Return the (X, Y) coordinate for the center point of the cell that contains the specified text.  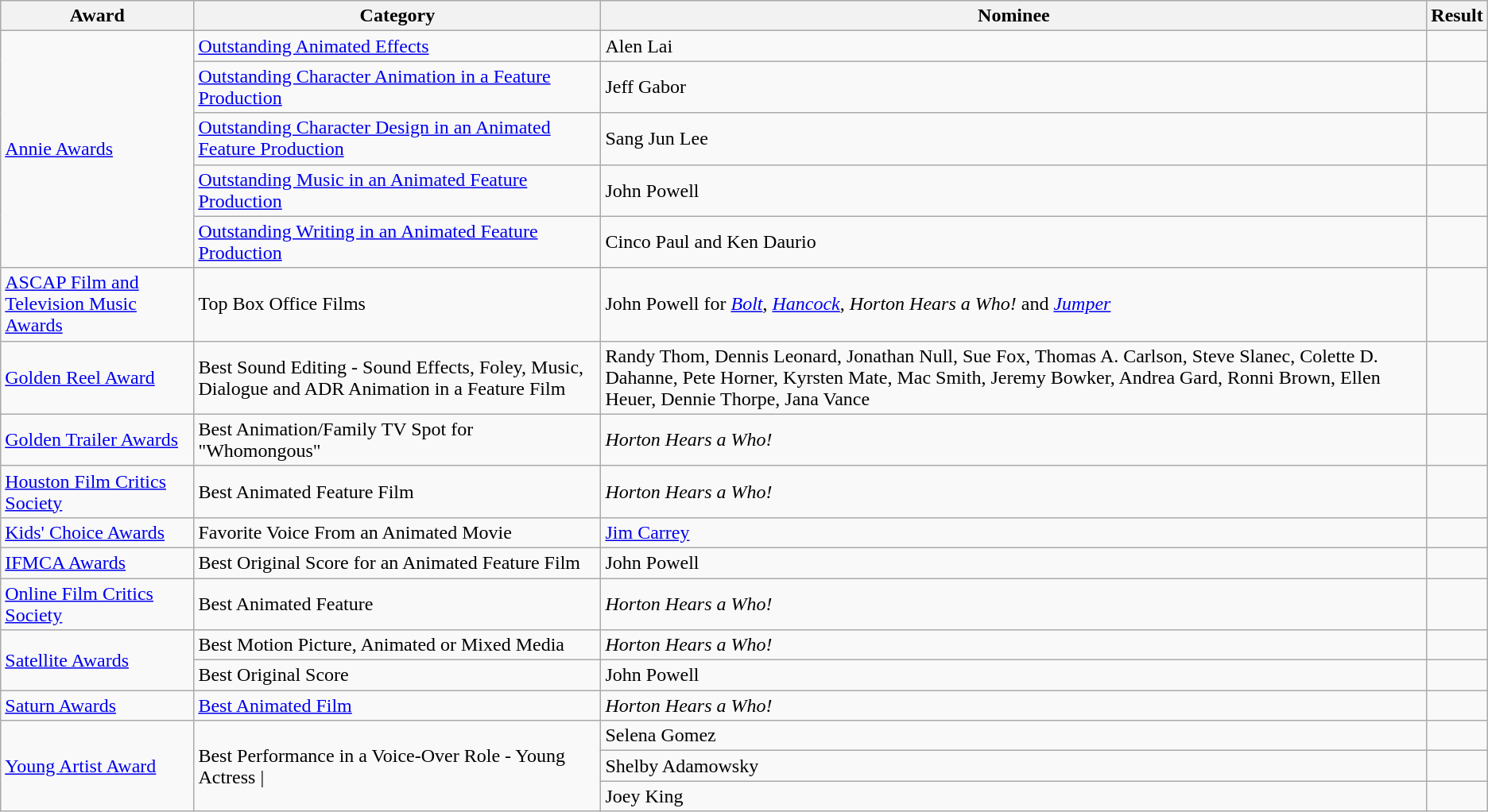
Best Motion Picture, Animated or Mixed Media (397, 645)
Outstanding Music in an Animated Feature Production (397, 191)
Jeff Gabor (1014, 87)
Annie Awards (97, 149)
Best Animated Film (397, 706)
Favorite Voice From an Animated Movie (397, 532)
Outstanding Animated Effects (397, 46)
Kids' Choice Awards (97, 532)
Nominee (1014, 16)
Outstanding Character Animation in a Feature Production (397, 87)
IFMCA Awards (97, 563)
Best Original Score for an Animated Feature Film (397, 563)
Shelby Adamowsky (1014, 766)
Best Performance in a Voice-Over Role - Young Actress | (397, 766)
Category (397, 16)
Cinco Paul and Ken Daurio (1014, 242)
Top Box Office Films (397, 304)
Best Original Score (397, 675)
Best Sound Editing - Sound Effects, Foley, Music, Dialogue and ADR Animation in a Feature Film (397, 377)
Online Film Critics Society (97, 604)
Best Animated Feature Film (397, 491)
Result (1457, 16)
Jim Carrey (1014, 532)
Houston Film Critics Society (97, 491)
Best Animated Feature (397, 604)
Selena Gomez (1014, 736)
Saturn Awards (97, 706)
Alen Lai (1014, 46)
Golden Reel Award (97, 377)
Award (97, 16)
Golden Trailer Awards (97, 440)
Outstanding Writing in an Animated Feature Production (397, 242)
Outstanding Character Design in an Animated Feature Production (397, 138)
John Powell for Bolt, Hancock, Horton Hears a Who! and Jumper (1014, 304)
Joey King (1014, 796)
Young Artist Award (97, 766)
Best Animation/Family TV Spot for "Whomongous" (397, 440)
ASCAP Film and Television Music Awards (97, 304)
Sang Jun Lee (1014, 138)
Satellite Awards (97, 660)
